Return the (x, y) coordinate for the center point of the cell that contains the specified text.  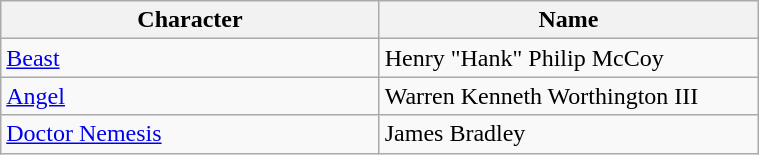
Warren Kenneth Worthington III (568, 96)
James Bradley (568, 134)
Angel (190, 96)
Doctor Nemesis (190, 134)
Character (190, 20)
Name (568, 20)
Henry "Hank" Philip McCoy (568, 58)
Beast (190, 58)
